Locate the cell with the specified text and output its (x, y) center coordinate. 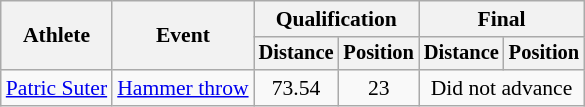
23 (379, 88)
Did not advance (502, 88)
Hammer throw (182, 88)
Final (502, 19)
Event (182, 36)
Athlete (56, 36)
73.54 (296, 88)
Patric Suter (56, 88)
Qualification (336, 19)
